Identify which cell holds the provided text, then report its (X, Y) central coordinate. 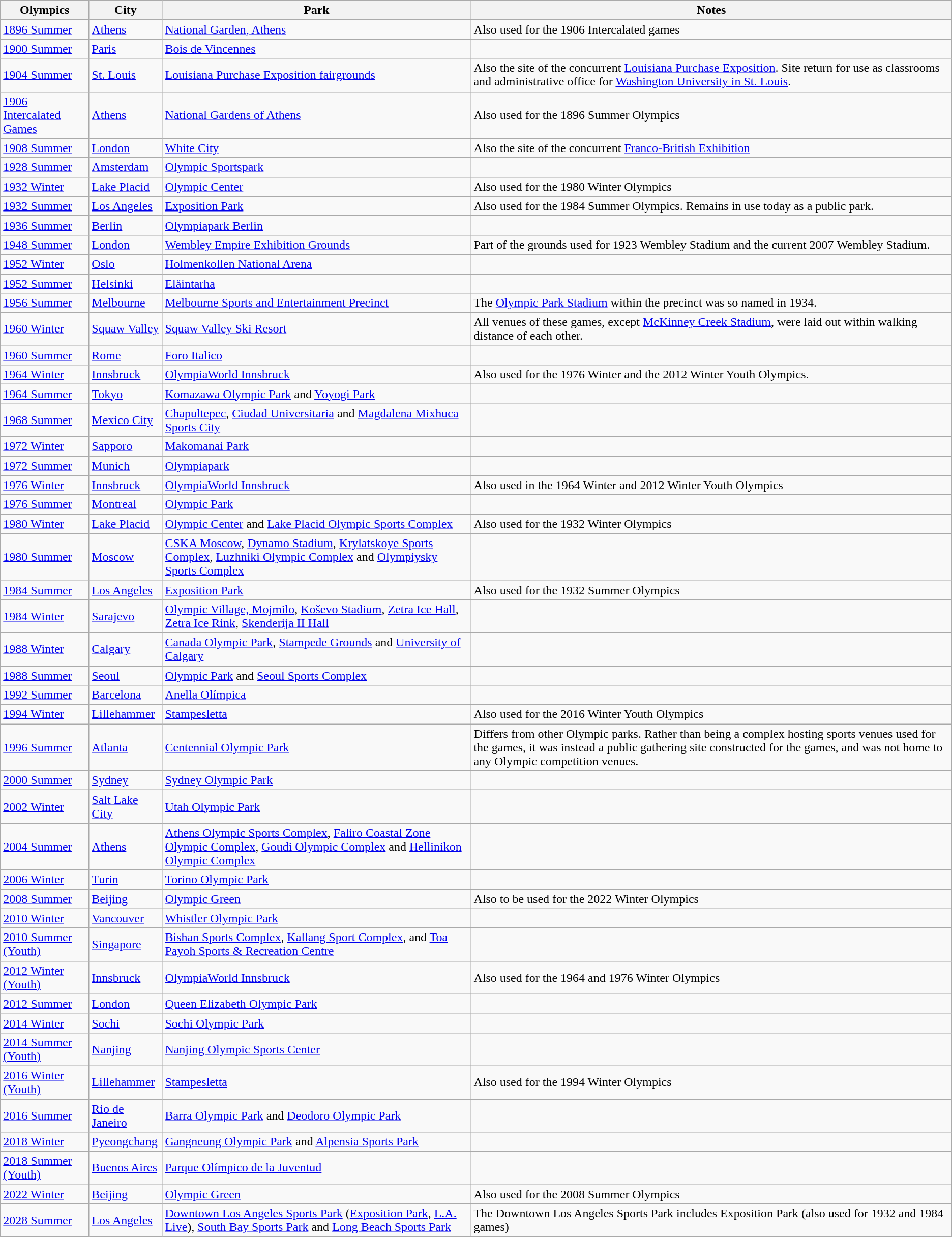
Pyeongchang (126, 1142)
Helsinki (126, 283)
Sarajevo (126, 616)
1956 Summer (45, 303)
1980 Winter (45, 524)
1960 Winter (45, 329)
Also used for the 1984 Summer Olympics. Remains in use today as a public park. (711, 206)
Nanjing Olympic Sports Center (316, 1049)
Utah Olympic Park (316, 806)
Rio de Janeiro (126, 1115)
2000 Summer (45, 780)
Queen Elizabeth Olympic Park (316, 1004)
The Olympic Park Stadium within the precinct was so named in 1934. (711, 303)
2014 Winter (45, 1023)
Mexico City (126, 420)
2002 Winter (45, 806)
Also used for the 1980 Winter Olympics (711, 187)
2004 Summer (45, 847)
2016 Summer (45, 1115)
Olympiapark Berlin (316, 225)
Parque Olímpico de la Juventud (316, 1168)
Salt Lake City (126, 806)
Also used for the 1932 Summer Olympics (711, 590)
Olympic Park (316, 504)
Squaw Valley Ski Resort (316, 329)
1972 Winter (45, 446)
Torino Olympic Park (316, 880)
2028 Summer (45, 1220)
Also used for the 1976 Winter and the 2012 Winter Youth Olympics. (711, 375)
Moscow (126, 557)
The Downtown Los Angeles Sports Park includes Exposition Park (also used for 1932 and 1984 games) (711, 1220)
2016 Winter (Youth) (45, 1082)
1952 Winter (45, 264)
Whistler Olympic Park (316, 918)
1932 Winter (45, 187)
1906 Intercalated Games (45, 115)
1900 Summer (45, 49)
Olympic Sportspark (316, 167)
2012 Winter (Youth) (45, 977)
Wembley Empire Exhibition Grounds (316, 245)
Buenos Aires (126, 1168)
Melbourne (126, 303)
2010 Winter (45, 918)
2012 Summer (45, 1004)
1896 Summer (45, 29)
Paris (126, 49)
Bois de Vincennes (316, 49)
Montreal (126, 504)
2010 Summer (Youth) (45, 945)
Louisiana Purchase Exposition fairgrounds (316, 75)
1992 Summer (45, 695)
Sochi (126, 1023)
1996 Summer (45, 747)
Tokyo (126, 394)
Turin (126, 880)
1960 Summer (45, 355)
2018 Summer (Youth) (45, 1168)
Foro Italico (316, 355)
Part of the grounds used for 1923 Wembley Stadium and the current 2007 Wembley Stadium. (711, 245)
Calgary (126, 649)
1904 Summer (45, 75)
1936 Summer (45, 225)
Vancouver (126, 918)
St. Louis (126, 75)
Melbourne Sports and Entertainment Precinct (316, 303)
1968 Summer (45, 420)
Also used for the 1906 Intercalated games (711, 29)
1976 Summer (45, 504)
Sydney Olympic Park (316, 780)
1984 Winter (45, 616)
Anella Olímpica (316, 695)
1948 Summer (45, 245)
Olympic Center and Lake Placid Olympic Sports Complex (316, 524)
Also used for the 1994 Winter Olympics (711, 1082)
Also used for the 1896 Summer Olympics (711, 115)
2008 Summer (45, 899)
Also used for the 2008 Summer Olympics (711, 1194)
Park (316, 10)
Notes (711, 10)
Olympic Village, Mojmilo, Koševo Stadium, Zetra Ice Hall, Zetra Ice Rink, Skenderija II Hall (316, 616)
Sochi Olympic Park (316, 1023)
Olympic Park and Seoul Sports Complex (316, 676)
Olympics (45, 10)
Singapore (126, 945)
Also used for the 1964 and 1976 Winter Olympics (711, 977)
Also used for the 1932 Winter Olympics (711, 524)
Olympic Center (316, 187)
1964 Summer (45, 394)
Berlin (126, 225)
Makomanai Park (316, 446)
Centennial Olympic Park (316, 747)
Athens Olympic Sports Complex, Faliro Coastal Zone Olympic Complex, Goudi Olympic Complex and Hellinikon Olympic Complex (316, 847)
Oslo (126, 264)
Barcelona (126, 695)
Canada Olympic Park, Stampede Grounds and University of Calgary (316, 649)
Also used in the 1964 Winter and 2012 Winter Youth Olympics (711, 485)
Barra Olympic Park and Deodoro Olympic Park (316, 1115)
Amsterdam (126, 167)
1952 Summer (45, 283)
Also the site of the concurrent Franco-British Exhibition (711, 148)
2006 Winter (45, 880)
1932 Summer (45, 206)
Seoul (126, 676)
1994 Winter (45, 714)
1988 Winter (45, 649)
All venues of these games, except McKinney Creek Stadium, were laid out within walking distance of each other. (711, 329)
Rome (126, 355)
Also to be used for the 2022 Winter Olympics (711, 899)
Atlanta (126, 747)
City (126, 10)
Squaw Valley (126, 329)
2022 Winter (45, 1194)
Gangneung Olympic Park and Alpensia Sports Park (316, 1142)
Munich (126, 466)
Olympiapark (316, 466)
Also used for the 2016 Winter Youth Olympics (711, 714)
Sydney (126, 780)
1928 Summer (45, 167)
1980 Summer (45, 557)
Nanjing (126, 1049)
White City (316, 148)
Holmenkollen National Arena (316, 264)
CSKA Moscow, Dynamo Stadium, Krylatskoye Sports Complex, Luzhniki Olympic Complex and Olympiysky Sports Complex (316, 557)
Downtown Los Angeles Sports Park (Exposition Park, L.A. Live), South Bay Sports Park and Long Beach Sports Park (316, 1220)
Sapporo (126, 446)
Komazawa Olympic Park and Yoyogi Park (316, 394)
National Garden, Athens (316, 29)
2014 Summer (Youth) (45, 1049)
1984 Summer (45, 590)
1964 Winter (45, 375)
Chapultepec, Ciudad Universitaria and Magdalena Mixhuca Sports City (316, 420)
National Gardens of Athens (316, 115)
Eläintarha (316, 283)
Bishan Sports Complex, Kallang Sport Complex, and Toa Payoh Sports & Recreation Centre (316, 945)
1976 Winter (45, 485)
1988 Summer (45, 676)
1972 Summer (45, 466)
1908 Summer (45, 148)
2018 Winter (45, 1142)
